Return the [X, Y] coordinate for the center point of the cell that contains the specified text.  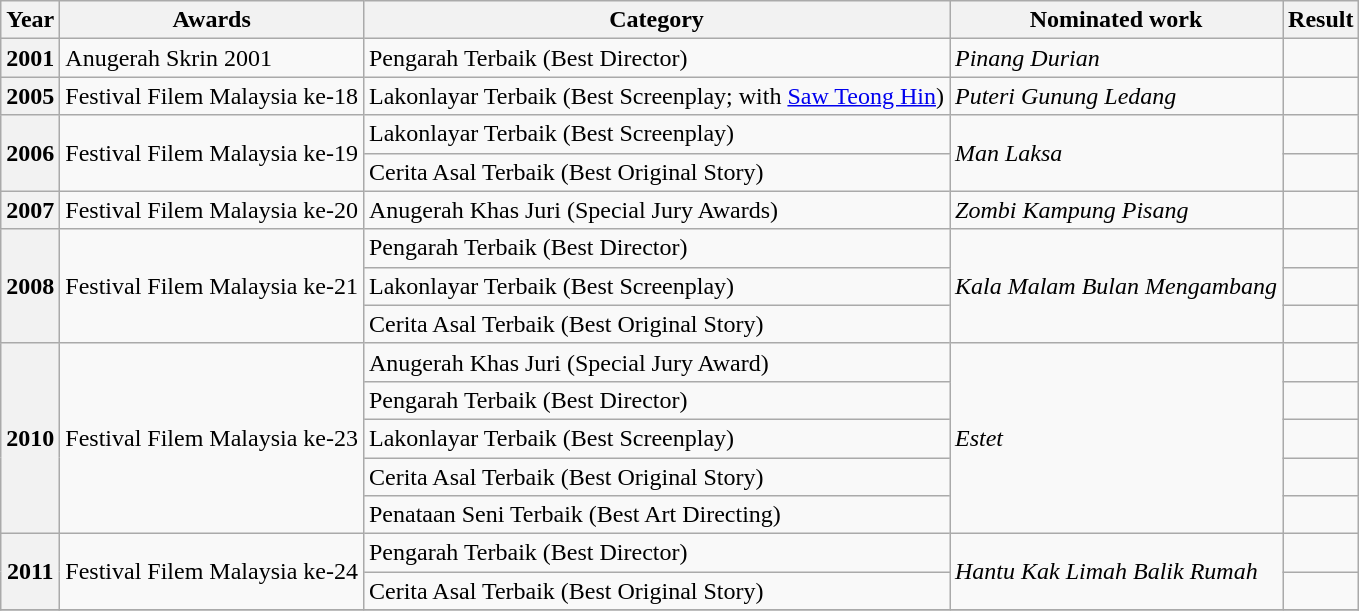
2005 [30, 96]
Anugerah Khas Juri (Special Jury Awards) [656, 210]
Category [656, 20]
Pinang Durian [1116, 58]
2001 [30, 58]
Penataan Seni Terbaik (Best Art Directing) [656, 515]
2011 [30, 572]
Estet [1116, 438]
Result [1321, 20]
Man Laksa [1116, 153]
Awards [212, 20]
2007 [30, 210]
Anugerah Skrin 2001 [212, 58]
2008 [30, 286]
Puteri Gunung Ledang [1116, 96]
Festival Filem Malaysia ke-24 [212, 572]
Festival Filem Malaysia ke-19 [212, 153]
Year [30, 20]
Festival Filem Malaysia ke-18 [212, 96]
2010 [30, 438]
Nominated work [1116, 20]
Festival Filem Malaysia ke-20 [212, 210]
2006 [30, 153]
Lakonlayar Terbaik (Best Screenplay; with Saw Teong Hin) [656, 96]
Hantu Kak Limah Balik Rumah [1116, 572]
Kala Malam Bulan Mengambang [1116, 286]
Anugerah Khas Juri (Special Jury Award) [656, 362]
Festival Filem Malaysia ke-21 [212, 286]
Festival Filem Malaysia ke-23 [212, 438]
Zombi Kampung Pisang [1116, 210]
